Find where the given text appears and provide that cell's center as [x, y] coordinate. 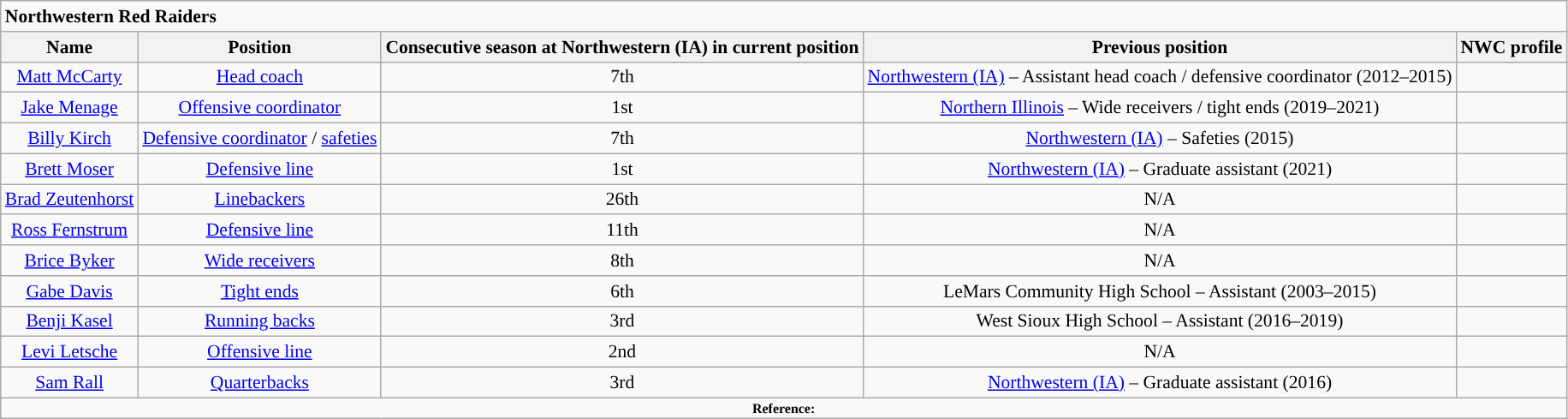
Offensive line [259, 352]
8th [621, 260]
6th [621, 291]
11th [621, 230]
Head coach [259, 77]
Brad Zeutenhorst [70, 200]
Running backs [259, 321]
Offensive coordinator [259, 108]
LeMars Community High School – Assistant (2003–2015) [1161, 291]
Linebackers [259, 200]
Northwestern (IA) – Graduate assistant (2021) [1161, 169]
West Sioux High School – Assistant (2016–2019) [1161, 321]
Northwestern Red Raiders [784, 16]
Tight ends [259, 291]
Levi Letsche [70, 352]
Quarterbacks [259, 383]
Brett Moser [70, 169]
Name [70, 47]
Defensive coordinator / safeties [259, 139]
Position [259, 47]
Brice Byker [70, 260]
Previous position [1161, 47]
Wide receivers [259, 260]
Matt McCarty [70, 77]
Northwestern (IA) – Assistant head coach / defensive coordinator (2012–2015) [1161, 77]
Consecutive season at Northwestern (IA) in current position [621, 47]
Billy Kirch [70, 139]
Reference: [784, 408]
Sam Rall [70, 383]
Northern Illinois – Wide receivers / tight ends (2019–2021) [1161, 108]
Ross Fernstrum [70, 230]
Northwestern (IA) – Graduate assistant (2016) [1161, 383]
Benji Kasel [70, 321]
2nd [621, 352]
Gabe Davis [70, 291]
Jake Menage [70, 108]
26th [621, 200]
NWC profile [1512, 47]
Northwestern (IA) – Safeties (2015) [1161, 139]
